Find where the given text appears and provide that cell's center as (X, Y) coordinate. 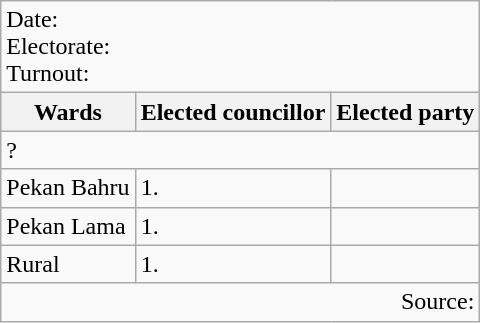
Pekan Bahru (68, 188)
? (240, 150)
Elected councillor (233, 112)
Wards (68, 112)
Pekan Lama (68, 226)
Source: (240, 302)
Date: Electorate: Turnout: (240, 47)
Elected party (406, 112)
Rural (68, 264)
